Output the (x, y) coordinate of the center of the cell containing the given text.  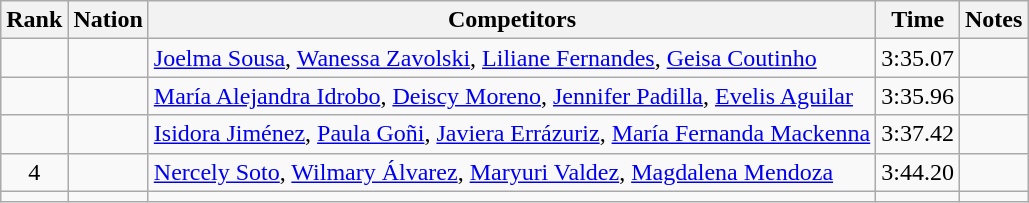
3:35.96 (918, 96)
Nation (108, 20)
Notes (993, 20)
Joelma Sousa, Wanessa Zavolski, Liliane Fernandes, Geisa Coutinho (512, 58)
Isidora Jiménez, Paula Goñi, Javiera Errázuriz, María Fernanda Mackenna (512, 134)
3:44.20 (918, 172)
Time (918, 20)
3:35.07 (918, 58)
3:37.42 (918, 134)
Competitors (512, 20)
Nercely Soto, Wilmary Álvarez, Maryuri Valdez, Magdalena Mendoza (512, 172)
María Alejandra Idrobo, Deiscy Moreno, Jennifer Padilla, Evelis Aguilar (512, 96)
Rank (34, 20)
4 (34, 172)
